Locate the cell with the specified text and output its [x, y] center coordinate. 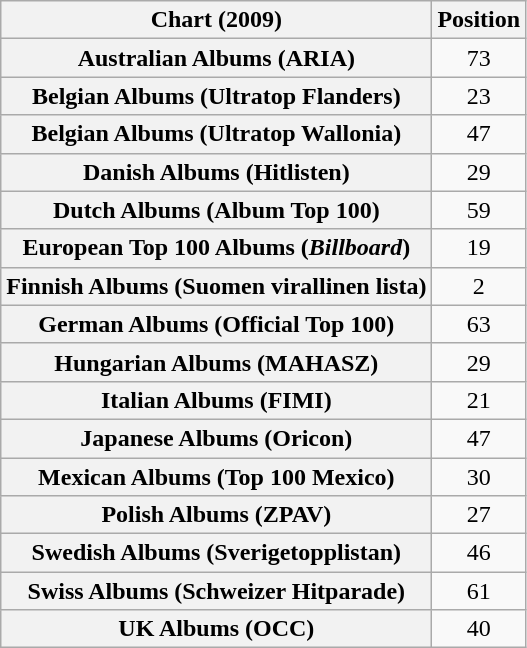
23 [479, 96]
Italian Albums (FIMI) [216, 400]
Swiss Albums (Schweizer Hitparade) [216, 591]
Swedish Albums (Sverigetopplistan) [216, 553]
Dutch Albums (Album Top 100) [216, 210]
19 [479, 248]
Belgian Albums (Ultratop Wallonia) [216, 134]
Japanese Albums (Oricon) [216, 438]
40 [479, 629]
27 [479, 515]
Mexican Albums (Top 100 Mexico) [216, 477]
Danish Albums (Hitlisten) [216, 172]
Hungarian Albums (MAHASZ) [216, 362]
European Top 100 Albums (Billboard) [216, 248]
21 [479, 400]
73 [479, 58]
2 [479, 286]
German Albums (Official Top 100) [216, 324]
61 [479, 591]
Position [479, 20]
63 [479, 324]
Chart (2009) [216, 20]
Finnish Albums (Suomen virallinen lista) [216, 286]
46 [479, 553]
Australian Albums (ARIA) [216, 58]
UK Albums (OCC) [216, 629]
59 [479, 210]
30 [479, 477]
Belgian Albums (Ultratop Flanders) [216, 96]
Polish Albums (ZPAV) [216, 515]
